Pinpoint the cell where the given text exists, returning its (X, Y) midpoint coordinate. 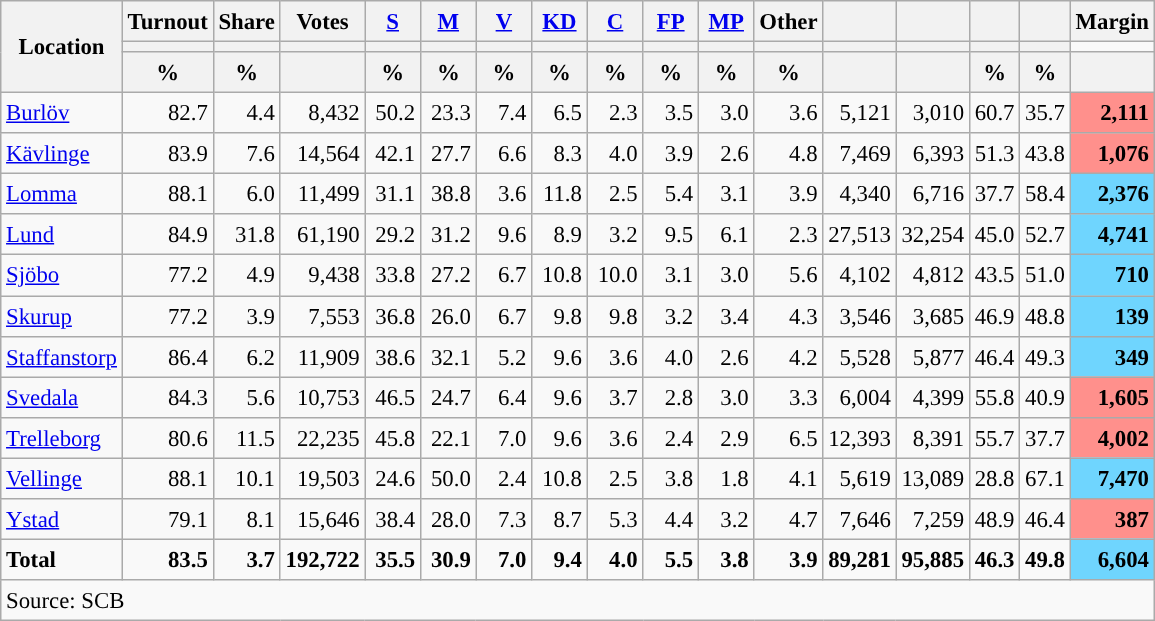
5.3 (615, 520)
43.5 (994, 276)
31.1 (393, 194)
V (504, 22)
8.7 (560, 520)
60.7 (994, 114)
42.1 (393, 154)
5,877 (932, 356)
7.6 (246, 154)
KD (560, 22)
Kävlinge (62, 154)
Svedala (62, 398)
50.2 (393, 114)
4.8 (788, 154)
23.3 (448, 114)
24.7 (448, 398)
33.8 (393, 276)
51.3 (994, 154)
5.4 (671, 194)
24.6 (393, 478)
38.6 (393, 356)
49.3 (1045, 356)
84.9 (168, 234)
22.1 (448, 438)
4,102 (860, 276)
49.8 (1045, 560)
4.9 (246, 276)
2,111 (1112, 114)
13,089 (932, 478)
19,503 (322, 478)
15,646 (322, 520)
5,619 (860, 478)
6,004 (860, 398)
Source: SCB (578, 600)
35.7 (1045, 114)
29.2 (393, 234)
55.8 (994, 398)
3.4 (726, 316)
45.0 (994, 234)
9.5 (671, 234)
38.4 (393, 520)
31.2 (448, 234)
84.3 (168, 398)
26.0 (448, 316)
31.8 (246, 234)
35.5 (393, 560)
349 (1112, 356)
C (615, 22)
Margin (1112, 22)
2.8 (671, 398)
7,259 (932, 520)
28.0 (448, 520)
46.9 (994, 316)
95,885 (932, 560)
51.0 (1045, 276)
6.1 (726, 234)
83.9 (168, 154)
7,469 (860, 154)
30.9 (448, 560)
4,812 (932, 276)
8.9 (560, 234)
Skurup (62, 316)
4,399 (932, 398)
1,605 (1112, 398)
5,121 (860, 114)
Vellinge (62, 478)
FP (671, 22)
10.1 (246, 478)
6.6 (504, 154)
10.0 (615, 276)
11.5 (246, 438)
11,909 (322, 356)
61,190 (322, 234)
3.5 (671, 114)
6,393 (932, 154)
M (448, 22)
45.8 (393, 438)
67.1 (1045, 478)
5.5 (671, 560)
3.3 (788, 398)
27.2 (448, 276)
46.5 (393, 398)
6.0 (246, 194)
48.9 (994, 520)
4.3 (788, 316)
9,438 (322, 276)
S (393, 22)
3,010 (932, 114)
48.8 (1045, 316)
Lomma (62, 194)
22,235 (322, 438)
11,499 (322, 194)
38.8 (448, 194)
28.8 (994, 478)
Share (246, 22)
4.2 (788, 356)
7,553 (322, 316)
8,391 (932, 438)
139 (1112, 316)
89,281 (860, 560)
43.8 (1045, 154)
4.1 (788, 478)
58.4 (1045, 194)
6.4 (504, 398)
710 (1112, 276)
80.6 (168, 438)
82.7 (168, 114)
5.2 (504, 356)
9.4 (560, 560)
40.9 (1045, 398)
Ystad (62, 520)
10,753 (322, 398)
8.3 (560, 154)
86.4 (168, 356)
6,716 (932, 194)
83.5 (168, 560)
Sjöbo (62, 276)
1,076 (1112, 154)
6.2 (246, 356)
27.7 (448, 154)
7.3 (504, 520)
Location (62, 47)
Trelleborg (62, 438)
Lund (62, 234)
4,741 (1112, 234)
Burlöv (62, 114)
5,528 (860, 356)
11.8 (560, 194)
14,564 (322, 154)
8.1 (246, 520)
Votes (322, 22)
Staffanstorp (62, 356)
36.8 (393, 316)
2.9 (726, 438)
MP (726, 22)
32,254 (932, 234)
387 (1112, 520)
55.7 (994, 438)
7.4 (504, 114)
2,376 (1112, 194)
Other (788, 22)
192,722 (322, 560)
Total (62, 560)
52.7 (1045, 234)
8,432 (322, 114)
12,393 (860, 438)
4.7 (788, 520)
Turnout (168, 22)
4,340 (860, 194)
7,470 (1112, 478)
4,002 (1112, 438)
1.8 (726, 478)
7,646 (860, 520)
32.1 (448, 356)
6,604 (1112, 560)
3,546 (860, 316)
3,685 (932, 316)
27,513 (860, 234)
46.3 (994, 560)
50.0 (448, 478)
79.1 (168, 520)
